Extract the [X, Y] coordinate from the center of the cell holding the provided text.  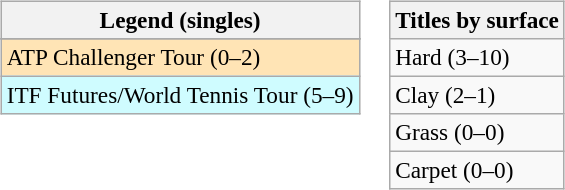
ITF Futures/World Tennis Tour (5–9) [180, 95]
Titles by surface [478, 20]
Carpet (0–0) [478, 171]
Legend (singles) [180, 20]
Clay (2–1) [478, 95]
Hard (3–10) [478, 57]
Grass (0–0) [478, 133]
ATP Challenger Tour (0–2) [180, 57]
